Extract the (x, y) coordinate from the center of the cell holding the provided text.  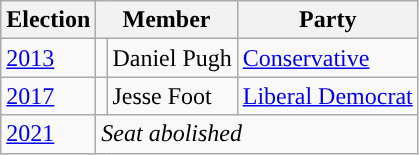
Party (328, 20)
Election (48, 20)
Liberal Democrat (328, 96)
Daniel Pugh (172, 58)
2021 (48, 134)
Member (166, 20)
Seat abolished (257, 134)
2017 (48, 96)
2013 (48, 58)
Conservative (328, 58)
Jesse Foot (172, 96)
